Locate the cell with the specified text and output its [x, y] center coordinate. 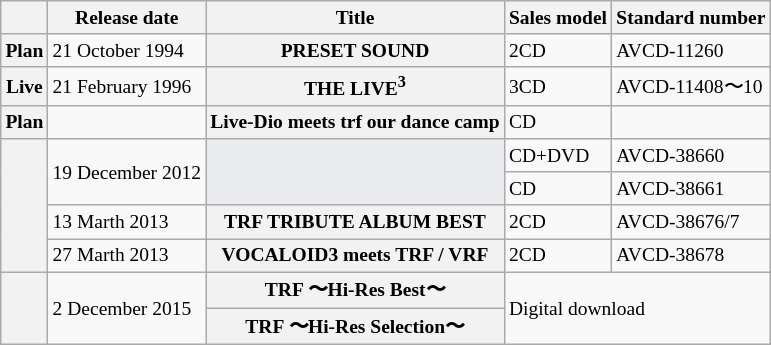
27 Marth 2013 [127, 256]
Digital download [637, 308]
Title [356, 18]
2 December 2015 [127, 308]
AVCD-38678 [691, 256]
21 February 1996 [127, 86]
THE LIVE3 [356, 86]
PRESET SOUND [356, 50]
3CD [558, 86]
AVCD-11408〜10 [691, 86]
21 October 1994 [127, 50]
AVCD-38660 [691, 156]
TRF 〜Hi-Res Best〜 [356, 290]
Standard number [691, 18]
Live-Dio meets trf our dance camp [356, 122]
AVCD-11260 [691, 50]
Live [24, 86]
Sales model [558, 18]
VOCALOID3 meets TRF / VRF [356, 256]
AVCD-38676/7 [691, 222]
Release date [127, 18]
TRF 〜Hi-Res Selection〜 [356, 326]
19 December 2012 [127, 172]
CD+DVD [558, 156]
AVCD-38661 [691, 188]
TRF TRIBUTE ALBUM BEST [356, 222]
13 Marth 2013 [127, 222]
